Provide the (x, y) coordinate of the cell's center where the given text is located.  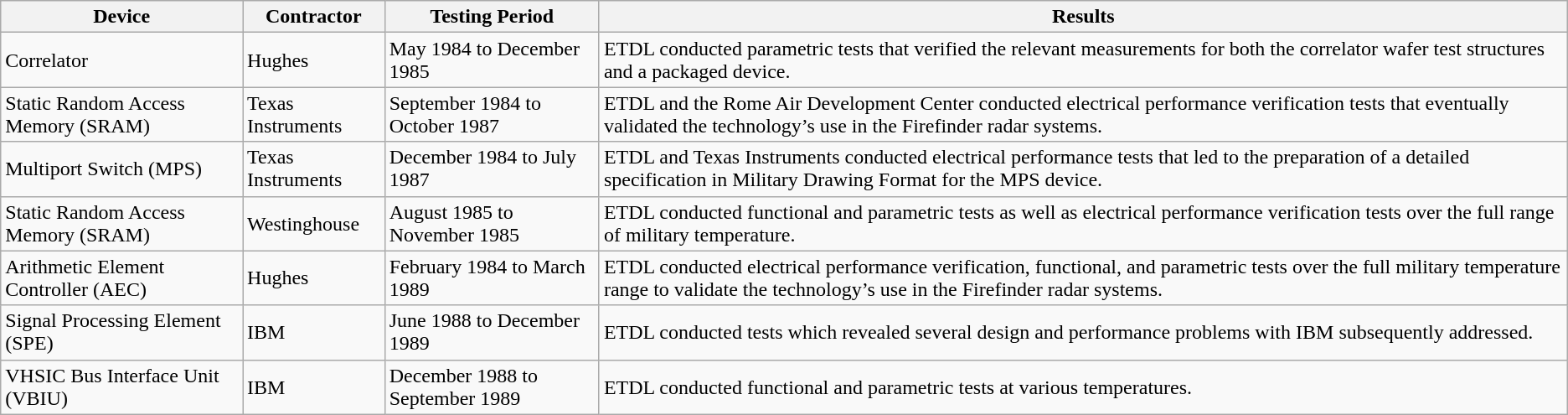
December 1984 to July 1987 (492, 169)
Device (122, 17)
December 1988 to September 1989 (492, 387)
Multiport Switch (MPS) (122, 169)
Signal Processing Element (SPE) (122, 332)
ETDL conducted parametric tests that verified the relevant measurements for both the correlator wafer test structures and a packaged device. (1083, 60)
Correlator (122, 60)
May 1984 to December 1985 (492, 60)
VHSIC Bus Interface Unit (VBIU) (122, 387)
ETDL conducted functional and parametric tests at various temperatures. (1083, 387)
June 1988 to December 1989 (492, 332)
Arithmetic Element Controller (AEC) (122, 278)
Results (1083, 17)
August 1985 to November 1985 (492, 223)
Westinghouse (314, 223)
February 1984 to March 1989 (492, 278)
ETDL conducted functional and parametric tests as well as electrical performance verification tests over the full range of military temperature. (1083, 223)
Contractor (314, 17)
September 1984 to October 1987 (492, 114)
ETDL conducted tests which revealed several design and performance problems with IBM subsequently addressed. (1083, 332)
Testing Period (492, 17)
